Provide the (X, Y) coordinate of the cell's center where the given text is located.  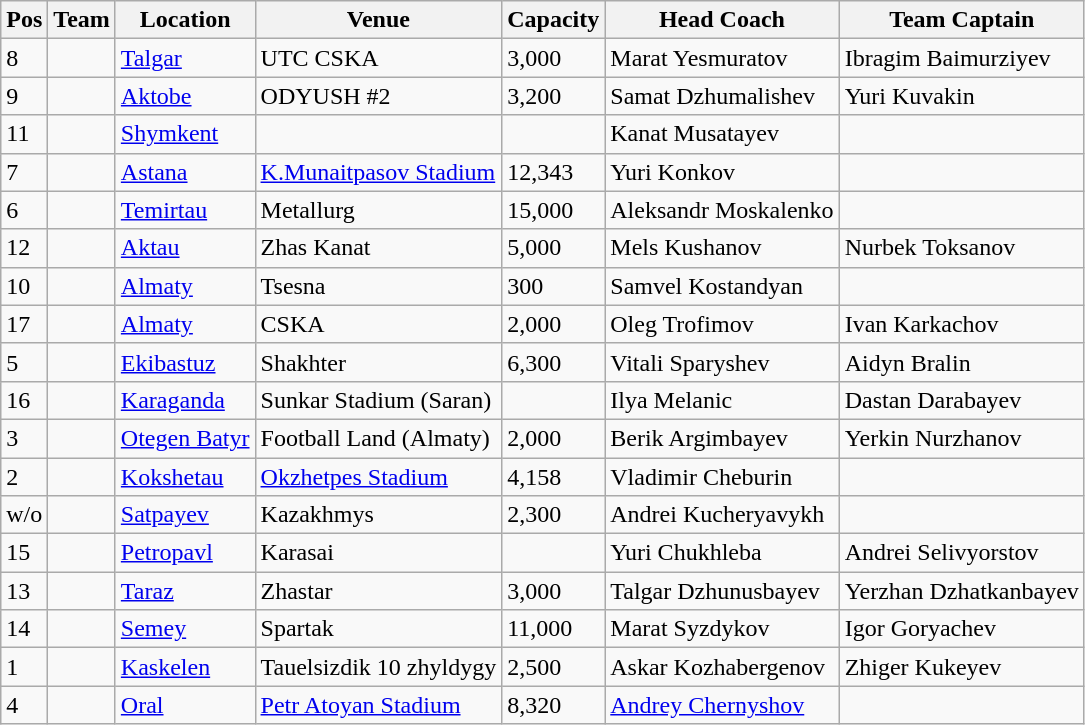
Zhastar (378, 591)
11,000 (554, 629)
Temirtau (185, 210)
Oleg Trofimov (722, 324)
13 (24, 591)
Zhiger Kukeyev (962, 667)
Okzhetpes Stadium (378, 477)
10 (24, 286)
Aidyn Bralin (962, 362)
12,343 (554, 172)
Dastan Darabayev (962, 400)
2,300 (554, 515)
11 (24, 134)
Karaganda (185, 400)
Igor Goryachev (962, 629)
Yuri Konkov (722, 172)
3 (24, 438)
Talgar Dzhunusbayev (722, 591)
Zhas Kanat (378, 248)
Aktobe (185, 96)
2 (24, 477)
Talgar (185, 58)
Petropavl (185, 553)
5 (24, 362)
14 (24, 629)
Aktau (185, 248)
Team Captain (962, 20)
Karasai (378, 553)
Ilya Melanic (722, 400)
Oral (185, 705)
Astana (185, 172)
12 (24, 248)
w/o (24, 515)
Ekibastuz (185, 362)
Ibragim Baimurziyev (962, 58)
Yuri Chukhleba (722, 553)
Venue (378, 20)
16 (24, 400)
4,158 (554, 477)
Ivan Karkachov (962, 324)
Sunkar Stadium (Saran) (378, 400)
Otegen Batyr (185, 438)
Pos (24, 20)
17 (24, 324)
K.Munaitpasov Stadium (378, 172)
Metallurg (378, 210)
Kazakhmys (378, 515)
Nurbek Toksanov (962, 248)
8 (24, 58)
Semey (185, 629)
Head Coach (722, 20)
Andrei Selivyorstov (962, 553)
9 (24, 96)
1 (24, 667)
15 (24, 553)
3,200 (554, 96)
15,000 (554, 210)
5,000 (554, 248)
Berik Argimbayev (722, 438)
Tauelsizdik 10 zhyldygy (378, 667)
Kanat Musatayev (722, 134)
Yuri Kuvakin (962, 96)
8,320 (554, 705)
Marat Syzdykov (722, 629)
Location (185, 20)
Askar Kozhabergenov (722, 667)
ODYUSH #2 (378, 96)
Andrey Chernyshov (722, 705)
Mels Kushanov (722, 248)
Taraz (185, 591)
Vitali Sparyshev (722, 362)
Samvel Kostandyan (722, 286)
4 (24, 705)
6,300 (554, 362)
Satpayev (185, 515)
Shakhter (378, 362)
Kokshetau (185, 477)
Spartak (378, 629)
Aleksandr Moskalenko (722, 210)
UTC CSKA (378, 58)
Andrei Kucheryavykh (722, 515)
Yerzhan Dzhatkanbayev (962, 591)
300 (554, 286)
Football Land (Almaty) (378, 438)
Vladimir Cheburin (722, 477)
Samat Dzhumalishev (722, 96)
CSKA (378, 324)
Team (82, 20)
6 (24, 210)
Capacity (554, 20)
Kaskelen (185, 667)
Yerkin Nurzhanov (962, 438)
Petr Atoyan Stadium (378, 705)
7 (24, 172)
Shymkent (185, 134)
2,500 (554, 667)
Tsesna (378, 286)
Marat Yesmuratov (722, 58)
